Extract the [x, y] coordinate from the center of the cell holding the provided text.  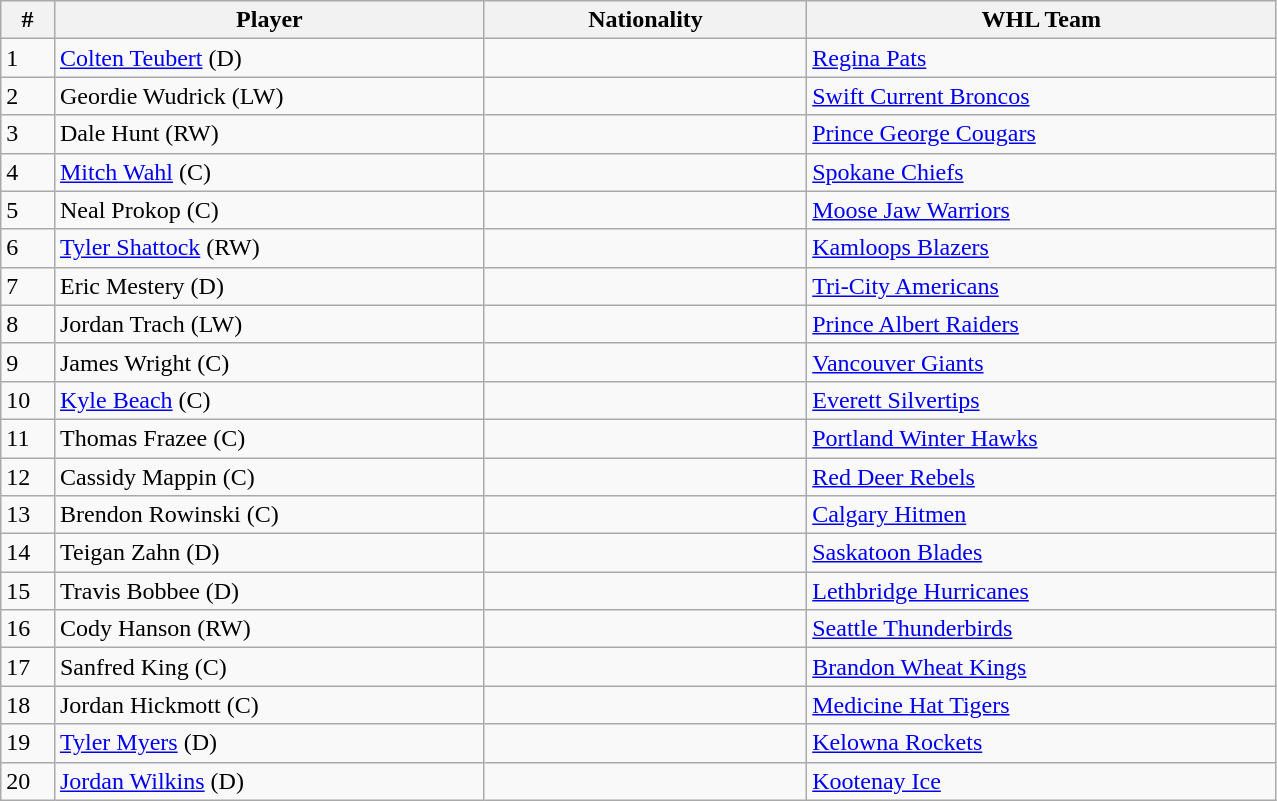
14 [28, 553]
1 [28, 58]
Geordie Wudrick (LW) [269, 96]
Neal Prokop (C) [269, 210]
Nationality [645, 20]
18 [28, 705]
Kyle Beach (C) [269, 400]
Eric Mestery (D) [269, 286]
10 [28, 400]
Cody Hanson (RW) [269, 629]
Saskatoon Blades [1042, 553]
20 [28, 781]
16 [28, 629]
Medicine Hat Tigers [1042, 705]
19 [28, 743]
Prince Albert Raiders [1042, 324]
Travis Bobbee (D) [269, 591]
Brendon Rowinski (C) [269, 515]
Kelowna Rockets [1042, 743]
Cassidy Mappin (C) [269, 477]
Vancouver Giants [1042, 362]
9 [28, 362]
Tyler Myers (D) [269, 743]
Tyler Shattock (RW) [269, 248]
Mitch Wahl (C) [269, 172]
Kootenay Ice [1042, 781]
12 [28, 477]
Red Deer Rebels [1042, 477]
Lethbridge Hurricanes [1042, 591]
7 [28, 286]
Tri-City Americans [1042, 286]
# [28, 20]
Teigan Zahn (D) [269, 553]
5 [28, 210]
8 [28, 324]
Colten Teubert (D) [269, 58]
Kamloops Blazers [1042, 248]
Spokane Chiefs [1042, 172]
Portland Winter Hawks [1042, 438]
2 [28, 96]
Moose Jaw Warriors [1042, 210]
Sanfred King (C) [269, 667]
Everett Silvertips [1042, 400]
James Wright (C) [269, 362]
Brandon Wheat Kings [1042, 667]
4 [28, 172]
11 [28, 438]
Swift Current Broncos [1042, 96]
Regina Pats [1042, 58]
13 [28, 515]
6 [28, 248]
Dale Hunt (RW) [269, 134]
17 [28, 667]
Jordan Hickmott (C) [269, 705]
Thomas Frazee (C) [269, 438]
Jordan Wilkins (D) [269, 781]
Prince George Cougars [1042, 134]
Calgary Hitmen [1042, 515]
Jordan Trach (LW) [269, 324]
Seattle Thunderbirds [1042, 629]
Player [269, 20]
15 [28, 591]
3 [28, 134]
WHL Team [1042, 20]
